Return the (X, Y) coordinate for the center point of the cell that contains the specified text.  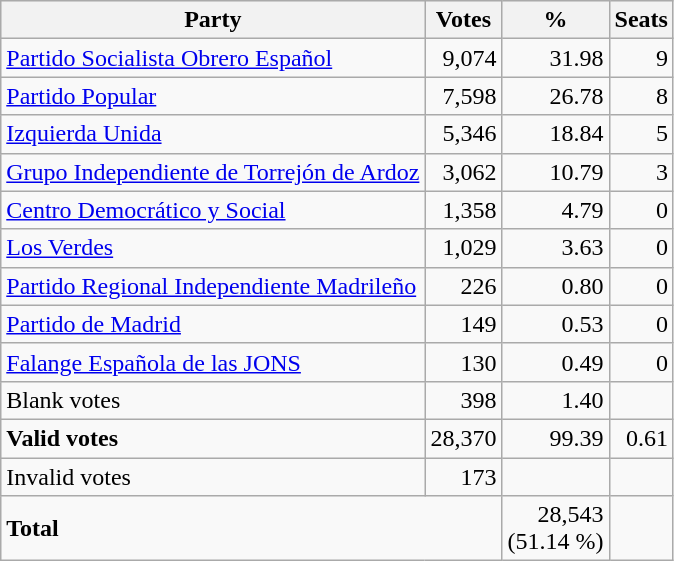
149 (464, 324)
0.80 (556, 286)
0.61 (641, 438)
398 (464, 400)
173 (464, 477)
% (556, 20)
Invalid votes (213, 477)
130 (464, 362)
3,062 (464, 172)
26.78 (556, 96)
9 (641, 58)
Partido Popular (213, 96)
31.98 (556, 58)
0.49 (556, 362)
Partido de Madrid (213, 324)
Izquierda Unida (213, 134)
1,358 (464, 210)
Partido Socialista Obrero Español (213, 58)
Seats (641, 20)
5,346 (464, 134)
3.63 (556, 248)
Partido Regional Independiente Madrileño (213, 286)
99.39 (556, 438)
1.40 (556, 400)
8 (641, 96)
0.53 (556, 324)
1,029 (464, 248)
5 (641, 134)
Valid votes (213, 438)
226 (464, 286)
Blank votes (213, 400)
Total (252, 528)
Party (213, 20)
7,598 (464, 96)
10.79 (556, 172)
Falange Española de las JONS (213, 362)
3 (641, 172)
18.84 (556, 134)
Votes (464, 20)
28,370 (464, 438)
Grupo Independiente de Torrejón de Ardoz (213, 172)
Los Verdes (213, 248)
9,074 (464, 58)
Centro Democrático y Social (213, 210)
28,543(51.14 %) (556, 528)
4.79 (556, 210)
